Search for the cell housing the specified text and yield its [x, y] center coordinate. 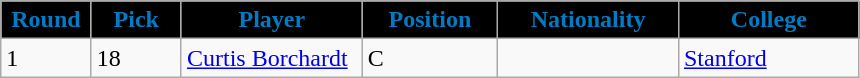
Player [272, 20]
18 [136, 58]
Position [430, 20]
Round [46, 20]
Pick [136, 20]
Curtis Borchardt [272, 58]
Stanford [768, 58]
C [430, 58]
1 [46, 58]
Nationality [588, 20]
College [768, 20]
